Find where the given text appears and provide that cell's center as [X, Y] coordinate. 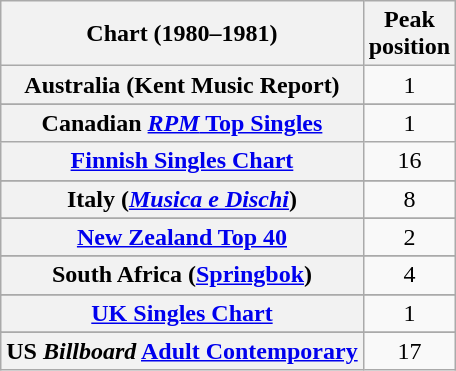
US Billboard Adult Contemporary [182, 351]
South Africa (Springbok) [182, 275]
Finnish Singles Chart [182, 161]
2 [409, 237]
Canadian RPM Top Singles [182, 123]
8 [409, 199]
Italy (Musica e Dischi) [182, 199]
Chart (1980–1981) [182, 34]
UK Singles Chart [182, 313]
Peakposition [409, 34]
16 [409, 161]
New Zealand Top 40 [182, 237]
4 [409, 275]
Australia (Kent Music Report) [182, 85]
17 [409, 351]
